Capture the cell that displays the provided text and extract its [x, y] central coordinate. 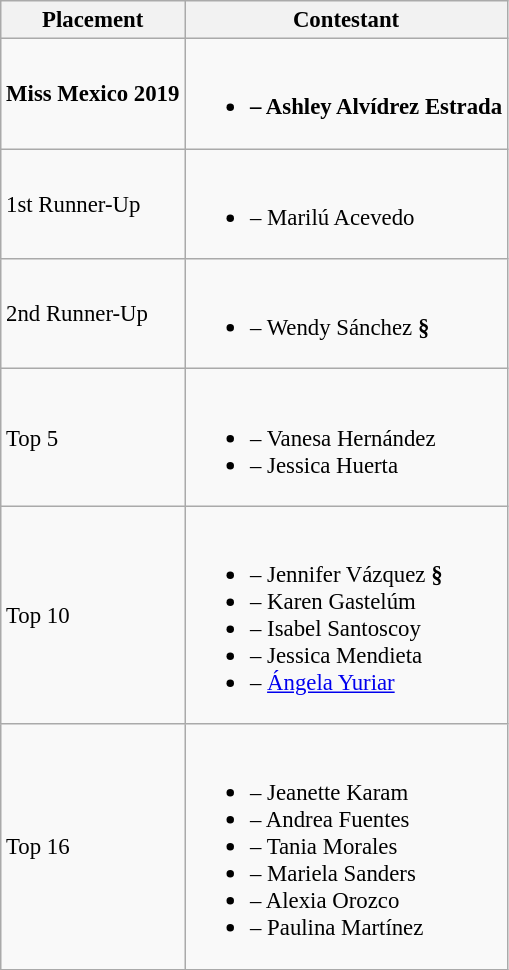
Miss Mexico 2019 [93, 94]
2nd Runner-Up [93, 314]
– Wendy Sánchez § [346, 314]
Top 16 [93, 846]
Top 10 [93, 615]
– Ashley Alvídrez Estrada [346, 94]
– Jeanette Karam – Andrea Fuentes – Tania Morales – Mariela Sanders – Alexia Orozco – Paulina Martínez [346, 846]
– Vanesa Hernández – Jessica Huerta [346, 438]
Top 5 [93, 438]
Placement [93, 20]
1st Runner-Up [93, 204]
Contestant [346, 20]
– Marilú Acevedo [346, 204]
– Jennifer Vázquez § – Karen Gastelúm – Isabel Santoscoy – Jessica Mendieta – Ángela Yuriar [346, 615]
